Pinpoint the cell where the given text exists, returning its (X, Y) midpoint coordinate. 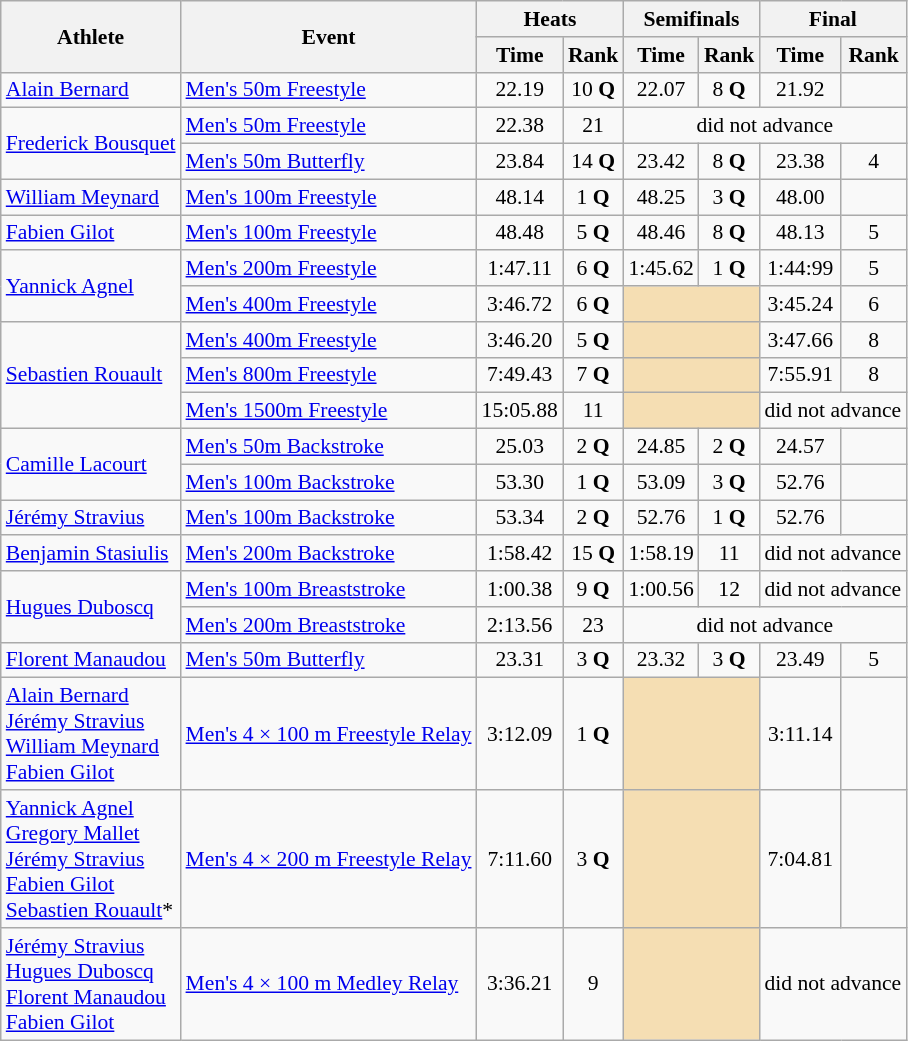
48.25 (660, 197)
23.84 (520, 162)
24.57 (800, 447)
Men's 200m Backstroke (329, 554)
Yannick AgnelGregory MalletJérémy StraviusFabien GilotSebastien Rouault* (91, 859)
Benjamin Stasiulis (91, 554)
1:00.56 (660, 589)
15:05.88 (520, 411)
24.85 (660, 447)
53.30 (520, 482)
7:49.43 (520, 375)
Frederick Bousquet (91, 144)
Men's 4 × 200 m Freestyle Relay (329, 859)
Florent Manaudou (91, 660)
22.38 (520, 126)
23.49 (800, 660)
7:55.91 (800, 375)
Men's 4 × 100 m Medley Relay (329, 984)
23.38 (800, 162)
12 (730, 589)
1:58.42 (520, 554)
3:47.66 (800, 340)
48.00 (800, 197)
1:47.11 (520, 269)
22.07 (660, 90)
23.42 (660, 162)
Sebastien Rouault (91, 376)
Jérémy StraviusHugues DuboscqFlorent ManaudouFabien Gilot (91, 984)
9 (594, 984)
2:13.56 (520, 625)
21 (594, 126)
William Meynard (91, 197)
4 (874, 162)
14 Q (594, 162)
Heats (550, 19)
1:58.19 (660, 554)
48.14 (520, 197)
15 Q (594, 554)
10 Q (594, 90)
3:36.21 (520, 984)
23.31 (520, 660)
Final (832, 19)
Men's 1500m Freestyle (329, 411)
9 Q (594, 589)
Alain Bernard (91, 90)
23 (594, 625)
3:11.14 (800, 734)
3:46.72 (520, 304)
25.03 (520, 447)
Event (329, 36)
Athlete (91, 36)
53.09 (660, 482)
Semifinals (691, 19)
48.48 (520, 233)
48.46 (660, 233)
1:45.62 (660, 269)
Yannick Agnel (91, 286)
Camille Lacourt (91, 464)
3:45.24 (800, 304)
Men's 200m Breaststroke (329, 625)
7 Q (594, 375)
6 (874, 304)
7:04.81 (800, 859)
3:12.09 (520, 734)
Jérémy Stravius (91, 518)
23.32 (660, 660)
48.13 (800, 233)
3:46.20 (520, 340)
Hugues Duboscq (91, 606)
53.34 (520, 518)
Men's 200m Freestyle (329, 269)
1:00.38 (520, 589)
Fabien Gilot (91, 233)
Alain BernardJérémy StraviusWilliam MeynardFabien Gilot (91, 734)
22.19 (520, 90)
Men's 50m Backstroke (329, 447)
Men's 800m Freestyle (329, 375)
Men's 4 × 100 m Freestyle Relay (329, 734)
1:44:99 (800, 269)
Men's 100m Breaststroke (329, 589)
7:11.60 (520, 859)
21.92 (800, 90)
